Detect which cell encompasses the target text, then output its [X, Y] center coordinate. 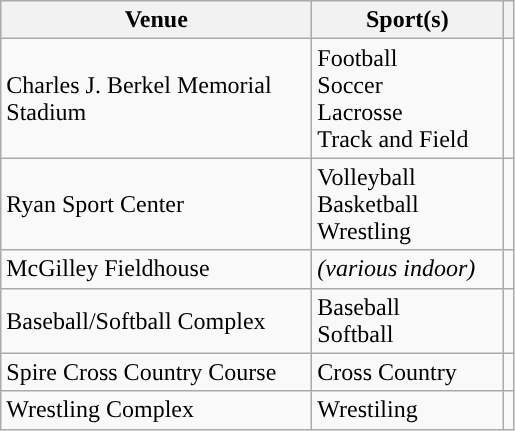
Spire Cross Country Course [156, 372]
Venue [156, 20]
(various indoor) [408, 269]
Ryan Sport Center [156, 204]
Wrestling Complex [156, 410]
Volleyball Basketball Wrestling [408, 204]
Baseball Softball [408, 320]
Football Soccer Lacrosse Track and Field [408, 98]
McGilley Fieldhouse [156, 269]
Wrestiling [408, 410]
Charles J. Berkel Memorial Stadium [156, 98]
Sport(s) [408, 20]
Baseball/Softball Complex [156, 320]
Cross Country [408, 372]
